Identify which cell holds the provided text, then report its [X, Y] central coordinate. 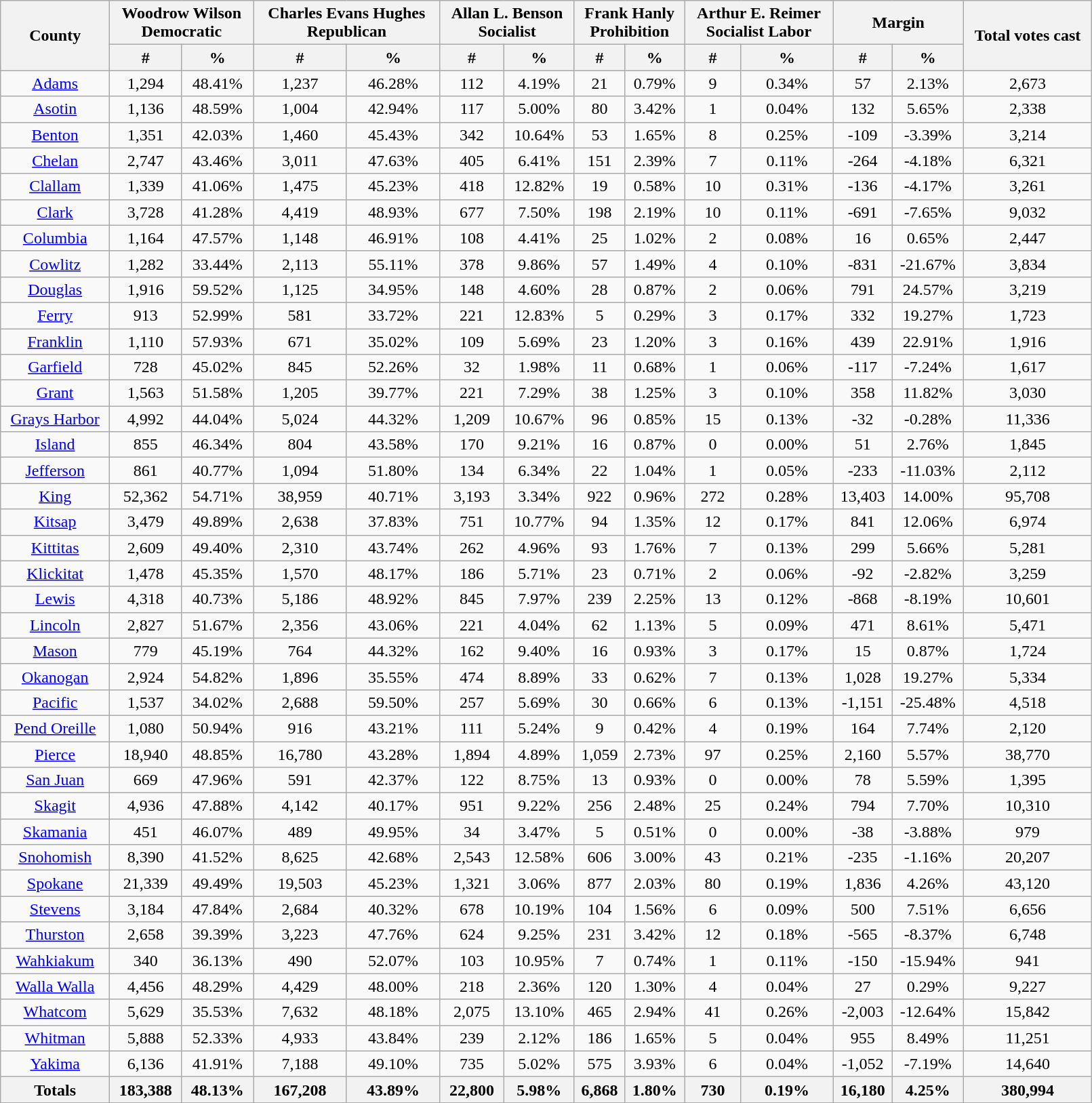
218 [472, 986]
42.03% [218, 135]
-7.24% [927, 367]
43,120 [1028, 883]
1,237 [300, 83]
7.50% [539, 212]
7,188 [300, 1064]
0.96% [655, 496]
40.73% [218, 599]
1,164 [146, 238]
162 [472, 651]
48.92% [393, 599]
841 [862, 522]
7.29% [539, 393]
-7.65% [927, 212]
12.82% [539, 186]
10,310 [1028, 806]
45.35% [218, 574]
10,601 [1028, 599]
439 [862, 341]
34.95% [393, 289]
4,992 [146, 419]
1.49% [655, 264]
151 [599, 161]
-8.37% [927, 935]
231 [599, 935]
44.04% [218, 419]
Asotin [56, 109]
624 [472, 935]
1.56% [655, 909]
King [56, 496]
5,186 [300, 599]
Arthur E. ReimerSocialist Labor [759, 23]
9,032 [1028, 212]
4,933 [300, 1038]
34.02% [218, 702]
6.34% [539, 470]
39.77% [393, 393]
5.98% [539, 1089]
Grant [56, 393]
59.52% [218, 289]
10.77% [539, 522]
3,219 [1028, 289]
-25.48% [927, 702]
5,888 [146, 1038]
59.50% [393, 702]
2.94% [655, 1012]
2,673 [1028, 83]
Mason [56, 651]
Whatcom [56, 1012]
5,024 [300, 419]
1.20% [655, 341]
Spokane [56, 883]
922 [599, 496]
Jefferson [56, 470]
Yakima [56, 1064]
7.70% [927, 806]
-150 [862, 961]
1.13% [655, 625]
0.31% [787, 186]
43.06% [393, 625]
1,080 [146, 728]
43.28% [393, 755]
6,868 [599, 1089]
-233 [862, 470]
3.00% [655, 858]
48.93% [393, 212]
46.34% [218, 445]
955 [862, 1038]
49.40% [218, 548]
735 [472, 1064]
3.06% [539, 883]
257 [472, 702]
Douglas [56, 289]
2.39% [655, 161]
16,780 [300, 755]
-117 [862, 367]
4,429 [300, 986]
Grays Harbor [56, 419]
2.12% [539, 1038]
48.59% [218, 109]
183,388 [146, 1089]
14.00% [927, 496]
8 [713, 135]
Kitsap [56, 522]
11,336 [1028, 419]
12.06% [927, 522]
San Juan [56, 780]
5.57% [927, 755]
0.62% [655, 677]
38,770 [1028, 755]
19,503 [300, 883]
Totals [56, 1089]
52.07% [393, 961]
1,059 [599, 755]
10.67% [539, 419]
2.13% [927, 83]
1,094 [300, 470]
5.02% [539, 1064]
2,543 [472, 858]
34 [472, 832]
4.41% [539, 238]
32 [472, 367]
112 [472, 83]
38,959 [300, 496]
35.02% [393, 341]
-11.03% [927, 470]
51.58% [218, 393]
0.71% [655, 574]
148 [472, 289]
95,708 [1028, 496]
48.00% [393, 986]
33.44% [218, 264]
3.34% [539, 496]
1,028 [862, 677]
Benton [56, 135]
21,339 [146, 883]
751 [472, 522]
6,136 [146, 1064]
45.02% [218, 367]
Snohomish [56, 858]
-2,003 [862, 1012]
1,570 [300, 574]
Columbia [56, 238]
4,936 [146, 806]
42.94% [393, 109]
51.67% [218, 625]
0.65% [927, 238]
272 [713, 496]
2.76% [927, 445]
6,321 [1028, 161]
418 [472, 186]
2,658 [146, 935]
575 [599, 1064]
9,227 [1028, 986]
1,339 [146, 186]
-4.17% [927, 186]
-7.19% [927, 1064]
1,282 [146, 264]
2,609 [146, 548]
804 [300, 445]
4,419 [300, 212]
9.21% [539, 445]
979 [1028, 832]
43.84% [393, 1038]
41.91% [218, 1064]
164 [862, 728]
4,318 [146, 599]
18,940 [146, 755]
-264 [862, 161]
48.13% [218, 1089]
41.52% [218, 858]
120 [599, 986]
12.83% [539, 315]
764 [300, 651]
30 [599, 702]
22.91% [927, 341]
779 [146, 651]
40.71% [393, 496]
1,205 [300, 393]
37.83% [393, 522]
-691 [862, 212]
8.61% [927, 625]
2,112 [1028, 470]
4.89% [539, 755]
Island [56, 445]
2.73% [655, 755]
0.24% [787, 806]
474 [472, 677]
6,656 [1028, 909]
108 [472, 238]
6.41% [539, 161]
0.68% [655, 367]
33.72% [393, 315]
Margin [898, 23]
342 [472, 135]
52.33% [218, 1038]
-868 [862, 599]
16,180 [862, 1089]
2,120 [1028, 728]
39.39% [218, 935]
8,390 [146, 858]
103 [472, 961]
43.46% [218, 161]
791 [862, 289]
0.42% [655, 728]
5.66% [927, 548]
94 [599, 522]
Skagit [56, 806]
2,688 [300, 702]
941 [1028, 961]
0.18% [787, 935]
47.76% [393, 935]
122 [472, 780]
Lewis [56, 599]
1,478 [146, 574]
52.26% [393, 367]
669 [146, 780]
1,475 [300, 186]
-21.67% [927, 264]
Garfield [56, 367]
3,479 [146, 522]
332 [862, 315]
54.82% [218, 677]
Cowlitz [56, 264]
4,518 [1028, 702]
7.51% [927, 909]
0.08% [787, 238]
1,004 [300, 109]
35.55% [393, 677]
-12.64% [927, 1012]
5.59% [927, 780]
33 [599, 677]
Pend Oreille [56, 728]
299 [862, 548]
47.96% [218, 780]
Okanogan [56, 677]
1,723 [1028, 315]
132 [862, 109]
3.47% [539, 832]
677 [472, 212]
-4.18% [927, 161]
1,617 [1028, 367]
19 [599, 186]
1,125 [300, 289]
2.03% [655, 883]
4.25% [927, 1089]
22 [599, 470]
0.12% [787, 599]
794 [862, 806]
1,563 [146, 393]
47.88% [218, 806]
-565 [862, 935]
134 [472, 470]
45.19% [218, 651]
21 [599, 83]
5.65% [927, 109]
Whitman [56, 1038]
1,136 [146, 109]
Clark [56, 212]
4.60% [539, 289]
198 [599, 212]
1,894 [472, 755]
Adams [56, 83]
47.57% [218, 238]
3,259 [1028, 574]
2.48% [655, 806]
500 [862, 909]
97 [713, 755]
11.82% [927, 393]
24.57% [927, 289]
1,148 [300, 238]
7.74% [927, 728]
8.75% [539, 780]
378 [472, 264]
5.24% [539, 728]
Woodrow WilsonDemocratic [182, 23]
14,640 [1028, 1064]
51 [862, 445]
877 [599, 883]
0.51% [655, 832]
9.22% [539, 806]
41.28% [218, 212]
6,974 [1028, 522]
49.10% [393, 1064]
-1,052 [862, 1064]
52,362 [146, 496]
2,338 [1028, 109]
1.76% [655, 548]
2,747 [146, 161]
50.94% [218, 728]
1,294 [146, 83]
2,310 [300, 548]
27 [862, 986]
47.63% [393, 161]
40.32% [393, 909]
48.29% [218, 986]
Allan L. BensonSocialist [507, 23]
0.05% [787, 470]
5,471 [1028, 625]
606 [599, 858]
12.58% [539, 858]
3,030 [1028, 393]
Kittitas [56, 548]
10.19% [539, 909]
40.77% [218, 470]
358 [862, 393]
11,251 [1028, 1038]
-3.39% [927, 135]
49.95% [393, 832]
78 [862, 780]
48.41% [218, 83]
1.35% [655, 522]
57.93% [218, 341]
County [56, 35]
3.93% [655, 1064]
2,075 [472, 1012]
2,356 [300, 625]
405 [472, 161]
4.96% [539, 548]
1,845 [1028, 445]
0.58% [655, 186]
46.28% [393, 83]
104 [599, 909]
Pierce [56, 755]
8.49% [927, 1038]
2.19% [655, 212]
13,403 [862, 496]
0.79% [655, 83]
170 [472, 445]
93 [599, 548]
1,460 [300, 135]
1,537 [146, 702]
951 [472, 806]
Klickitat [56, 574]
47.84% [218, 909]
42.68% [393, 858]
Franklin [56, 341]
1,209 [472, 419]
1,321 [472, 883]
-2.82% [927, 574]
3,834 [1028, 264]
340 [146, 961]
-8.19% [927, 599]
6,748 [1028, 935]
4.19% [539, 83]
1.04% [655, 470]
43.21% [393, 728]
256 [599, 806]
Wahkiakum [56, 961]
Ferry [56, 315]
167,208 [300, 1089]
8.89% [539, 677]
43 [713, 858]
-92 [862, 574]
1,351 [146, 135]
9.40% [539, 651]
262 [472, 548]
48.85% [218, 755]
55.11% [393, 264]
42.37% [393, 780]
728 [146, 367]
0.74% [655, 961]
1.25% [655, 393]
913 [146, 315]
Lincoln [56, 625]
5,334 [1028, 677]
53 [599, 135]
1.02% [655, 238]
28 [599, 289]
855 [146, 445]
-38 [862, 832]
22,800 [472, 1089]
45.43% [393, 135]
380,994 [1028, 1089]
2,684 [300, 909]
117 [472, 109]
1,896 [300, 677]
0.85% [655, 419]
10.64% [539, 135]
0.21% [787, 858]
35.53% [218, 1012]
48.17% [393, 574]
916 [300, 728]
46.07% [218, 832]
54.71% [218, 496]
51.80% [393, 470]
-109 [862, 135]
0.16% [787, 341]
4,142 [300, 806]
-3.88% [927, 832]
10.95% [539, 961]
1,724 [1028, 651]
0.26% [787, 1012]
2,827 [146, 625]
2.36% [539, 986]
41 [713, 1012]
671 [300, 341]
4,456 [146, 986]
465 [599, 1012]
0.28% [787, 496]
-32 [862, 419]
471 [862, 625]
Pacific [56, 702]
43.74% [393, 548]
Frank HanlyProhibition [629, 23]
2.25% [655, 599]
451 [146, 832]
49.49% [218, 883]
-235 [862, 858]
5,281 [1028, 548]
111 [472, 728]
7,632 [300, 1012]
Walla Walla [56, 986]
4.04% [539, 625]
3,184 [146, 909]
0.34% [787, 83]
Chelan [56, 161]
13.10% [539, 1012]
5.00% [539, 109]
-1,151 [862, 702]
43.58% [393, 445]
678 [472, 909]
9.86% [539, 264]
3,011 [300, 161]
Skamania [56, 832]
2,638 [300, 522]
46.91% [393, 238]
Stevens [56, 909]
1.30% [655, 986]
Clallam [56, 186]
3,261 [1028, 186]
20,207 [1028, 858]
40.17% [393, 806]
489 [300, 832]
5,629 [146, 1012]
Charles Evans HughesRepublican [347, 23]
861 [146, 470]
5.71% [539, 574]
2,447 [1028, 238]
1,395 [1028, 780]
730 [713, 1089]
1.98% [539, 367]
-1.16% [927, 858]
9.25% [539, 935]
41.06% [218, 186]
-831 [862, 264]
38 [599, 393]
3,728 [146, 212]
591 [300, 780]
48.18% [393, 1012]
3,193 [472, 496]
0.66% [655, 702]
2,160 [862, 755]
36.13% [218, 961]
109 [472, 341]
96 [599, 419]
15,842 [1028, 1012]
43.89% [393, 1089]
3,214 [1028, 135]
-136 [862, 186]
11 [599, 367]
-15.94% [927, 961]
8,625 [300, 858]
Total votes cast [1028, 35]
2,113 [300, 264]
1.80% [655, 1089]
3,223 [300, 935]
4.26% [927, 883]
-0.28% [927, 419]
52.99% [218, 315]
1,110 [146, 341]
62 [599, 625]
7.97% [539, 599]
2,924 [146, 677]
1,836 [862, 883]
490 [300, 961]
581 [300, 315]
Thurston [56, 935]
49.89% [218, 522]
